Pinpoint the cell where the given text exists, returning its [X, Y] midpoint coordinate. 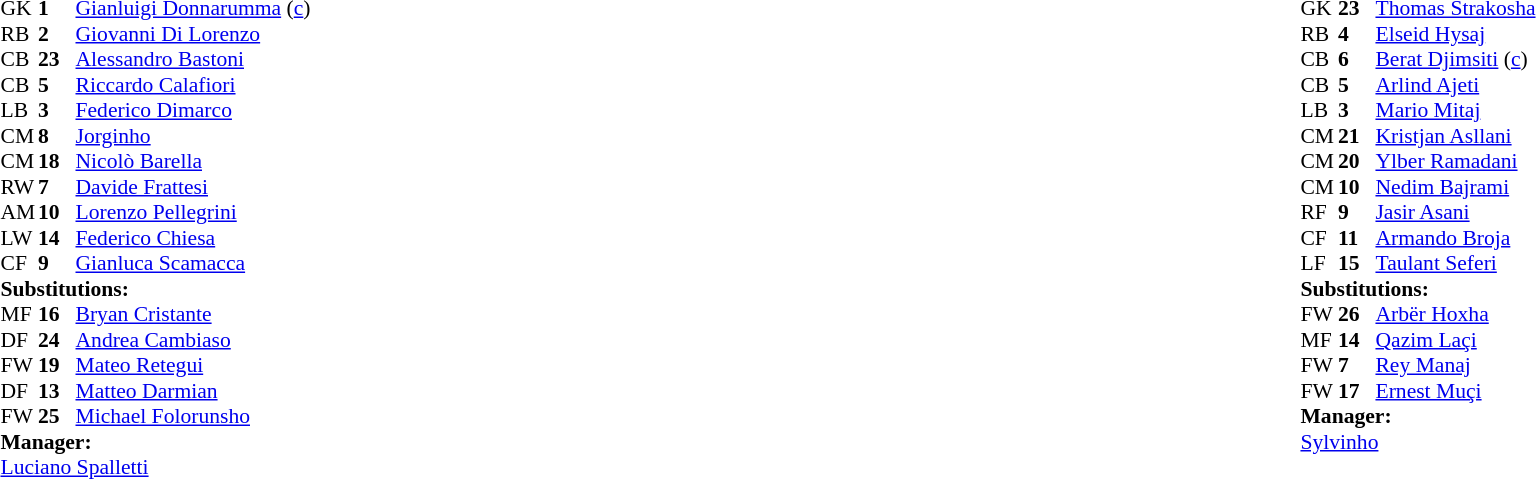
25 [57, 417]
Lorenzo Pellegrini [194, 213]
Mateo Retegui [194, 365]
Qazim Laçi [1455, 340]
18 [57, 161]
Federico Dimarco [194, 111]
Arlind Ajeti [1455, 85]
Arbër Hoxha [1455, 315]
Kristjan Asllani [1455, 136]
23 [57, 59]
Jorginho [194, 136]
RW [19, 187]
Elseid Hysaj [1455, 34]
24 [57, 340]
LF [1319, 263]
Ernest Muçi [1455, 391]
20 [1357, 161]
13 [57, 391]
15 [1357, 263]
Armando Broja [1455, 238]
Riccardo Calafiori [194, 85]
Andrea Cambiaso [194, 340]
16 [57, 315]
Mario Mitaj [1455, 111]
6 [1357, 59]
Rey Manaj [1455, 365]
4 [1357, 34]
2 [57, 34]
8 [57, 136]
Sylvinho [1418, 442]
LW [19, 238]
Berat Djimsiti (c) [1455, 59]
Ylber Ramadani [1455, 161]
Jasir Asani [1455, 213]
11 [1357, 238]
Matteo Darmian [194, 391]
21 [1357, 136]
Taulant Seferi [1455, 263]
Gianluca Scamacca [194, 263]
RF [1319, 213]
Alessandro Bastoni [194, 59]
Davide Frattesi [194, 187]
Michael Folorunsho [194, 417]
AM [19, 213]
Nedim Bajrami [1455, 187]
Federico Chiesa [194, 238]
19 [57, 365]
Nicolò Barella [194, 161]
17 [1357, 391]
26 [1357, 315]
Giovanni Di Lorenzo [194, 34]
Bryan Cristante [194, 315]
